For the text-containing cell, return its midpoint in (X, Y) coordinate format. 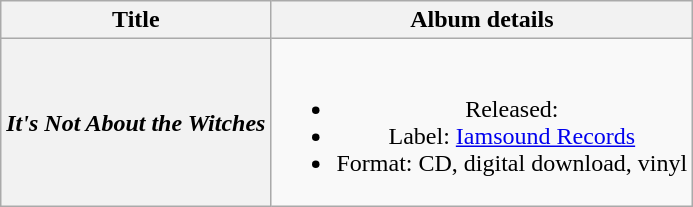
It's Not About the Witches (136, 122)
Album details (482, 20)
Released: Label: Iamsound RecordsFormat: CD, digital download, vinyl (482, 122)
Title (136, 20)
